Output the (x, y) coordinate of the center of the cell containing the given text.  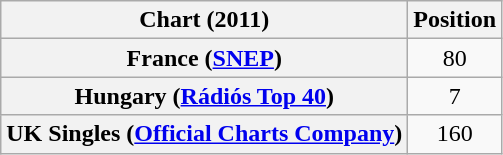
Hungary (Rádiós Top 40) (204, 96)
France (SNEP) (204, 58)
Chart (2011) (204, 20)
80 (455, 58)
160 (455, 134)
Position (455, 20)
7 (455, 96)
UK Singles (Official Charts Company) (204, 134)
